Return (x, y) of the center of cell containing provided text 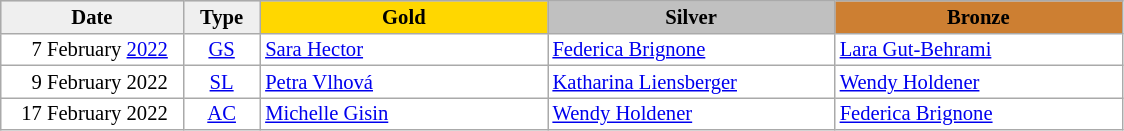
Katharina Liensberger (692, 81)
7 February 2022 (92, 49)
Bronze (978, 16)
Type (222, 16)
GS (222, 49)
Sara Hector (404, 49)
Silver (692, 16)
17 February 2022 (92, 113)
Michelle Gisin (404, 113)
SL (222, 81)
Date (92, 16)
9 February 2022 (92, 81)
Gold (404, 16)
AC (222, 113)
Lara Gut-Behrami (978, 49)
Petra Vlhová (404, 81)
